From the cell containing the given text, extract its center point as (X, Y) coordinate. 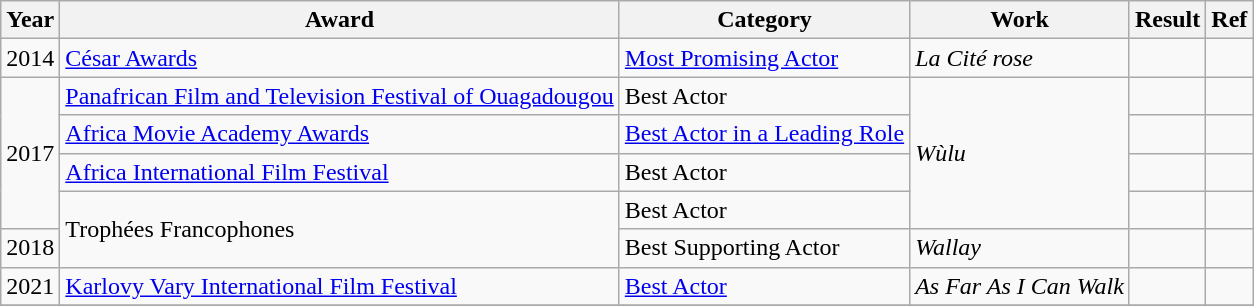
Africa International Film Festival (340, 172)
Trophées Francophones (340, 229)
Panafrican Film and Television Festival of Ouagadougou (340, 96)
Category (764, 20)
Most Promising Actor (764, 58)
Wallay (1020, 248)
Best Supporting Actor (764, 248)
Best Actor in a Leading Role (764, 134)
Work (1020, 20)
Award (340, 20)
Year (30, 20)
Africa Movie Academy Awards (340, 134)
César Awards (340, 58)
Result (1167, 20)
As Far As I Can Walk (1020, 286)
2017 (30, 153)
2014 (30, 58)
Karlovy Vary International Film Festival (340, 286)
La Cité rose (1020, 58)
Ref (1230, 20)
2021 (30, 286)
2018 (30, 248)
Wùlu (1020, 153)
